Find where the given text appears and provide that cell's center as (X, Y) coordinate. 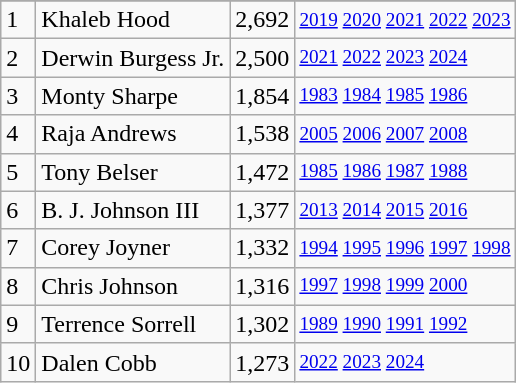
1989 1990 1991 1992 (405, 324)
Corey Joyner (133, 248)
Raja Andrews (133, 134)
1983 1984 1985 1986 (405, 96)
1997 1998 1999 2000 (405, 286)
1994 1995 1996 1997 1998 (405, 248)
1,538 (262, 134)
9 (18, 324)
2021 2022 2023 2024 (405, 58)
7 (18, 248)
2005 2006 2007 2008 (405, 134)
Chris Johnson (133, 286)
2013 2014 2015 2016 (405, 210)
5 (18, 172)
3 (18, 96)
1,854 (262, 96)
1,273 (262, 362)
6 (18, 210)
8 (18, 286)
B. J. Johnson III (133, 210)
10 (18, 362)
2,692 (262, 20)
1,377 (262, 210)
Tony Belser (133, 172)
1,316 (262, 286)
Dalen Cobb (133, 362)
Khaleb Hood (133, 20)
1,302 (262, 324)
1,332 (262, 248)
1,472 (262, 172)
2022 2023 2024 (405, 362)
2 (18, 58)
2,500 (262, 58)
1 (18, 20)
1985 1986 1987 1988 (405, 172)
4 (18, 134)
Monty Sharpe (133, 96)
Terrence Sorrell (133, 324)
2019 2020 2021 2022 2023 (405, 20)
Derwin Burgess Jr. (133, 58)
